From the cell containing the given text, extract its center point as [X, Y] coordinate. 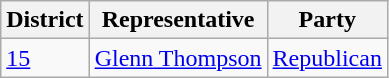
Party [327, 20]
Glenn Thompson [178, 58]
Republican [327, 58]
15 [45, 58]
Representative [178, 20]
District [45, 20]
